Extract the [x, y] coordinate from the center of the cell holding the provided text.  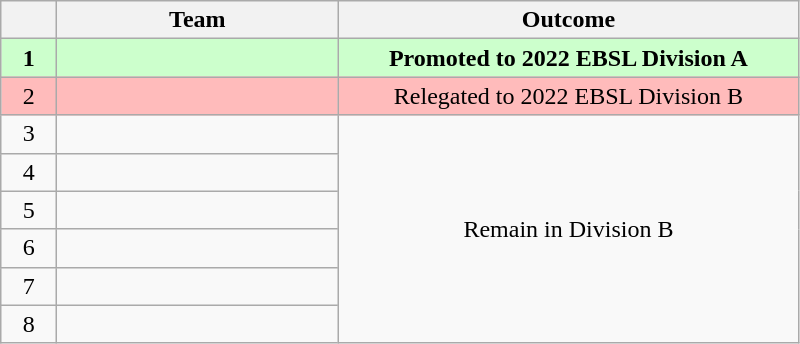
Remain in Division B [568, 229]
1 [29, 58]
Relegated to 2022 EBSL Division B [568, 96]
6 [29, 248]
Outcome [568, 20]
Promoted to 2022 EBSL Division A [568, 58]
8 [29, 324]
7 [29, 286]
4 [29, 172]
Team [198, 20]
2 [29, 96]
3 [29, 134]
5 [29, 210]
